Output the (x, y) coordinate of the center of the cell containing the given text.  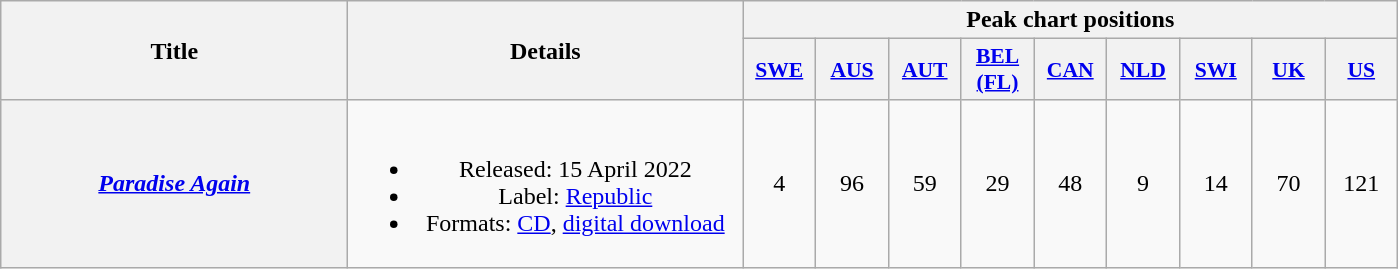
14 (1216, 184)
CAN (1070, 70)
Details (546, 50)
Peak chart positions (1070, 20)
Released: 15 April 2022Label: RepublicFormats: CD, digital download (546, 184)
AUS (852, 70)
4 (780, 184)
70 (1288, 184)
SWI (1216, 70)
SWE (780, 70)
AUT (924, 70)
9 (1144, 184)
48 (1070, 184)
US (1362, 70)
59 (924, 184)
BEL (FL) (998, 70)
29 (998, 184)
UK (1288, 70)
121 (1362, 184)
96 (852, 184)
Paradise Again (174, 184)
NLD (1144, 70)
Title (174, 50)
